Output the [x, y] coordinate of the center of the cell containing the given text.  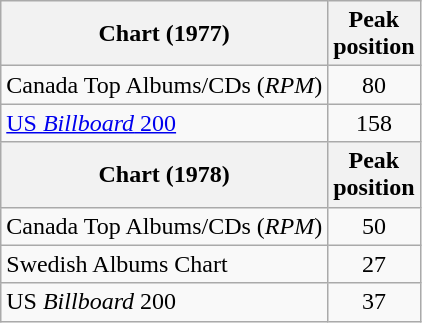
37 [374, 302]
158 [374, 123]
Chart (1978) [164, 174]
27 [374, 264]
50 [374, 226]
80 [374, 85]
Chart (1977) [164, 34]
Swedish Albums Chart [164, 264]
